From the cell containing the given text, extract its center point as [X, Y] coordinate. 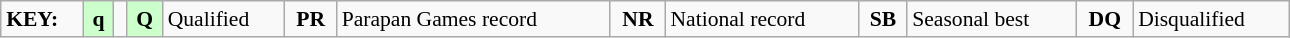
KEY: [42, 19]
SB [884, 19]
National record [762, 19]
Disqualified [1211, 19]
DQ [1104, 19]
q [98, 19]
Seasonal best [992, 19]
Parapan Games record [474, 19]
NR [638, 19]
Qualified [224, 19]
Q [145, 19]
PR [311, 19]
